Output the (X, Y) coordinate of the center of the cell containing the given text.  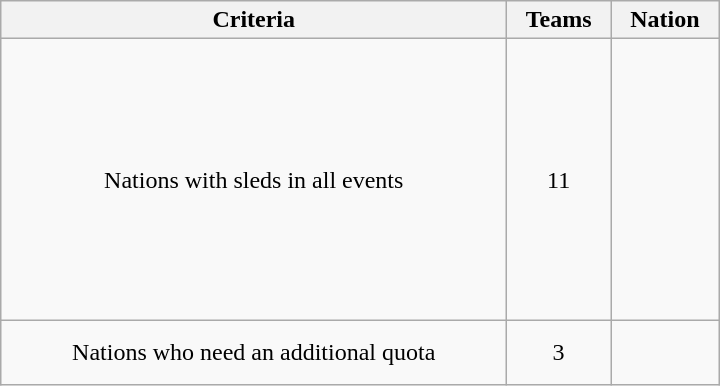
11 (559, 180)
Teams (559, 20)
3 (559, 352)
Nation (666, 20)
Criteria (254, 20)
Nations with sleds in all events (254, 180)
Nations who need an additional quota (254, 352)
